Search for the cell housing the specified text and yield its (X, Y) center coordinate. 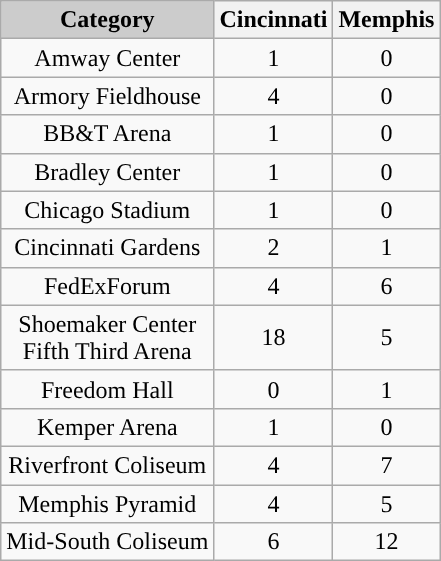
Memphis (386, 20)
Cincinnati Gardens (108, 248)
7 (386, 465)
18 (274, 338)
Freedom Hall (108, 389)
Shoemaker CenterFifth Third Arena (108, 338)
12 (386, 542)
Bradley Center (108, 172)
BB&T Arena (108, 134)
Cincinnati (274, 20)
Category (108, 20)
FedExForum (108, 286)
Kemper Arena (108, 427)
Riverfront Coliseum (108, 465)
Chicago Stadium (108, 210)
Amway Center (108, 58)
Mid-South Coliseum (108, 542)
Memphis Pyramid (108, 503)
Armory Fieldhouse (108, 96)
2 (274, 248)
